Scan for the cell matching the given text and deliver its [x, y] coordinate at center. 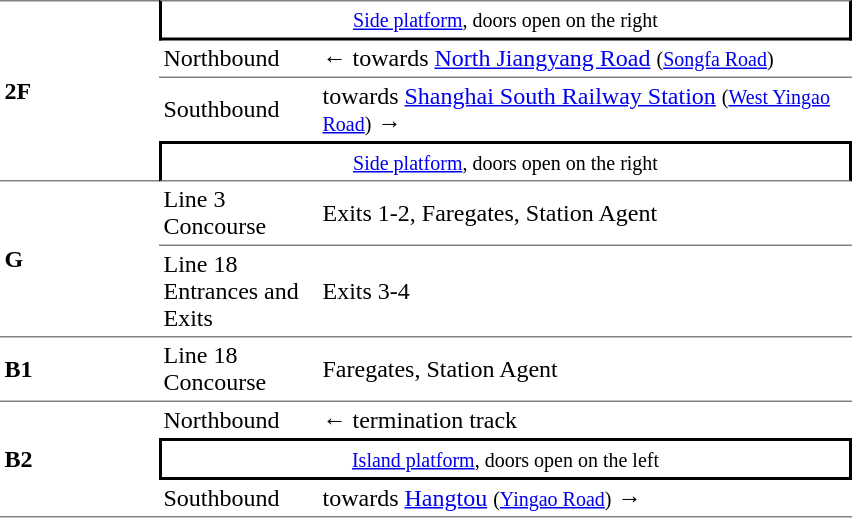
G [80, 260]
Line 18 Concourse [238, 370]
Exits 3-4 [585, 292]
Line 18 Entrances and Exits [238, 292]
towards Shanghai South Railway Station (West Yingao Road) → [585, 110]
B1 [80, 370]
← towards North Jiangyang Road (Songfa Road) [585, 59]
2F [80, 91]
Island platform, doors open on the left [506, 459]
towards Hangtou (Yingao Road) → [585, 499]
B2 [80, 460]
Line 3 Concourse [238, 214]
Exits 1-2, Faregates, Station Agent [585, 214]
Faregates, Station Agent [585, 370]
← termination track [585, 420]
